Pinpoint the cell where the given text exists, returning its (X, Y) midpoint coordinate. 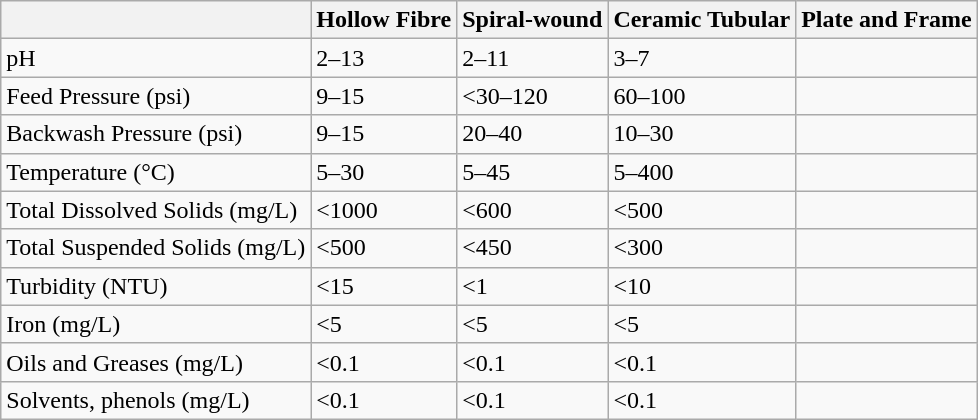
Solvents, phenols (mg/L) (156, 400)
Turbidity (NTU) (156, 286)
<10 (702, 286)
Temperature (°C) (156, 172)
<1000 (384, 210)
2–11 (532, 58)
Hollow Fibre (384, 20)
3–7 (702, 58)
<1 (532, 286)
<450 (532, 248)
60–100 (702, 96)
2–13 (384, 58)
Feed Pressure (psi) (156, 96)
Plate and Frame (887, 20)
<30–120 (532, 96)
5–30 (384, 172)
<15 (384, 286)
Total Dissolved Solids (mg/L) (156, 210)
Total Suspended Solids (mg/L) (156, 248)
<300 (702, 248)
Backwash Pressure (psi) (156, 134)
Iron (mg/L) (156, 324)
Oils and Greases (mg/L) (156, 362)
Spiral-wound (532, 20)
5–45 (532, 172)
10–30 (702, 134)
Ceramic Tubular (702, 20)
<600 (532, 210)
pH (156, 58)
5–400 (702, 172)
20–40 (532, 134)
